Locate the cell with the specified text and output its (x, y) center coordinate. 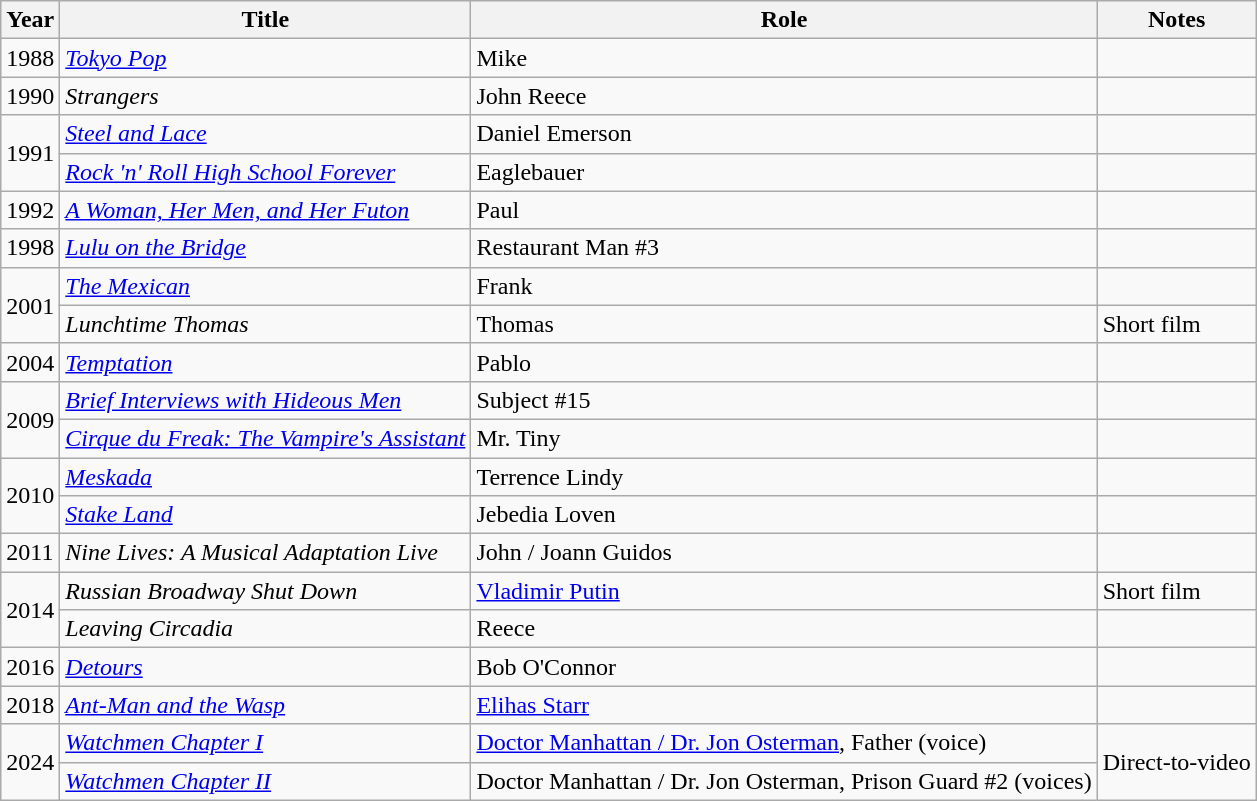
Daniel Emerson (784, 134)
2010 (30, 496)
1988 (30, 58)
Strangers (266, 96)
The Mexican (266, 286)
Vladimir Putin (784, 591)
Bob O'Connor (784, 667)
Russian Broadway Shut Down (266, 591)
Stake Land (266, 515)
Reece (784, 629)
Nine Lives: A Musical Adaptation Live (266, 553)
Ant-Man and the Wasp (266, 705)
2009 (30, 419)
A Woman, Her Men, and Her Futon (266, 210)
Brief Interviews with Hideous Men (266, 400)
Elihas Starr (784, 705)
2014 (30, 610)
Cirque du Freak: The Vampire's Assistant (266, 438)
1998 (30, 248)
John / Joann Guidos (784, 553)
Paul (784, 210)
1991 (30, 153)
John Reece (784, 96)
Temptation (266, 362)
Mike (784, 58)
Watchmen Chapter I (266, 743)
1990 (30, 96)
Subject #15 (784, 400)
Year (30, 20)
2001 (30, 305)
Terrence Lindy (784, 477)
Doctor Manhattan / Dr. Jon Osterman, Father (voice) (784, 743)
Mr. Tiny (784, 438)
Steel and Lace (266, 134)
Direct-to-video (1176, 762)
Rock 'n' Roll High School Forever (266, 172)
Jebedia Loven (784, 515)
Thomas (784, 324)
Meskada (266, 477)
Tokyo Pop (266, 58)
2016 (30, 667)
Lulu on the Bridge (266, 248)
Notes (1176, 20)
Detours (266, 667)
Title (266, 20)
Eaglebauer (784, 172)
2018 (30, 705)
Restaurant Man #3 (784, 248)
Frank (784, 286)
Pablo (784, 362)
Watchmen Chapter II (266, 781)
2004 (30, 362)
Role (784, 20)
2024 (30, 762)
Lunchtime Thomas (266, 324)
Leaving Circadia (266, 629)
Doctor Manhattan / Dr. Jon Osterman, Prison Guard #2 (voices) (784, 781)
2011 (30, 553)
1992 (30, 210)
